Provide the (x, y) coordinate of the cell's center where the given text is located.  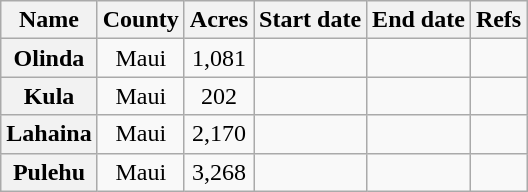
Start date (310, 20)
3,268 (218, 172)
End date (419, 20)
Olinda (49, 58)
2,170 (218, 134)
Acres (218, 20)
Lahaina (49, 134)
Refs (498, 20)
1,081 (218, 58)
Kula (49, 96)
Name (49, 20)
202 (218, 96)
Pulehu (49, 172)
County (140, 20)
